Detect which cell encompasses the target text, then output its [X, Y] center coordinate. 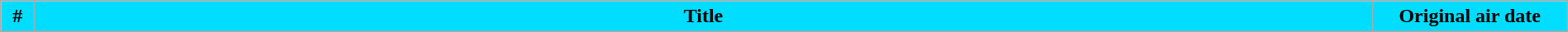
Title [703, 16]
Original air date [1470, 16]
# [18, 16]
